Return the [X, Y] coordinate for the center point of the cell that contains the specified text.  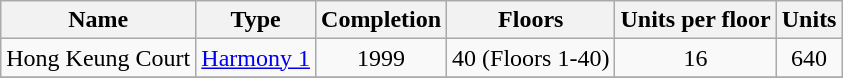
Units per floor [696, 20]
Floors [531, 20]
Type [256, 20]
Units [809, 20]
Harmony 1 [256, 58]
1999 [382, 58]
16 [696, 58]
Name [98, 20]
Completion [382, 20]
640 [809, 58]
40 (Floors 1-40) [531, 58]
Hong Keung Court [98, 58]
